Locate the cell with the specified text and output its [x, y] center coordinate. 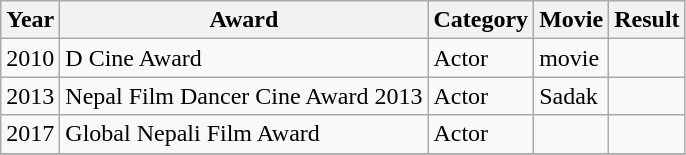
2017 [30, 134]
Result [647, 20]
Year [30, 20]
Sadak [572, 96]
2010 [30, 58]
2013 [30, 96]
Category [481, 20]
D Cine Award [244, 58]
movie [572, 58]
Movie [572, 20]
Award [244, 20]
Nepal Film Dancer Cine Award 2013 [244, 96]
Global Nepali Film Award [244, 134]
